Return (X, Y) of the center of cell containing provided text 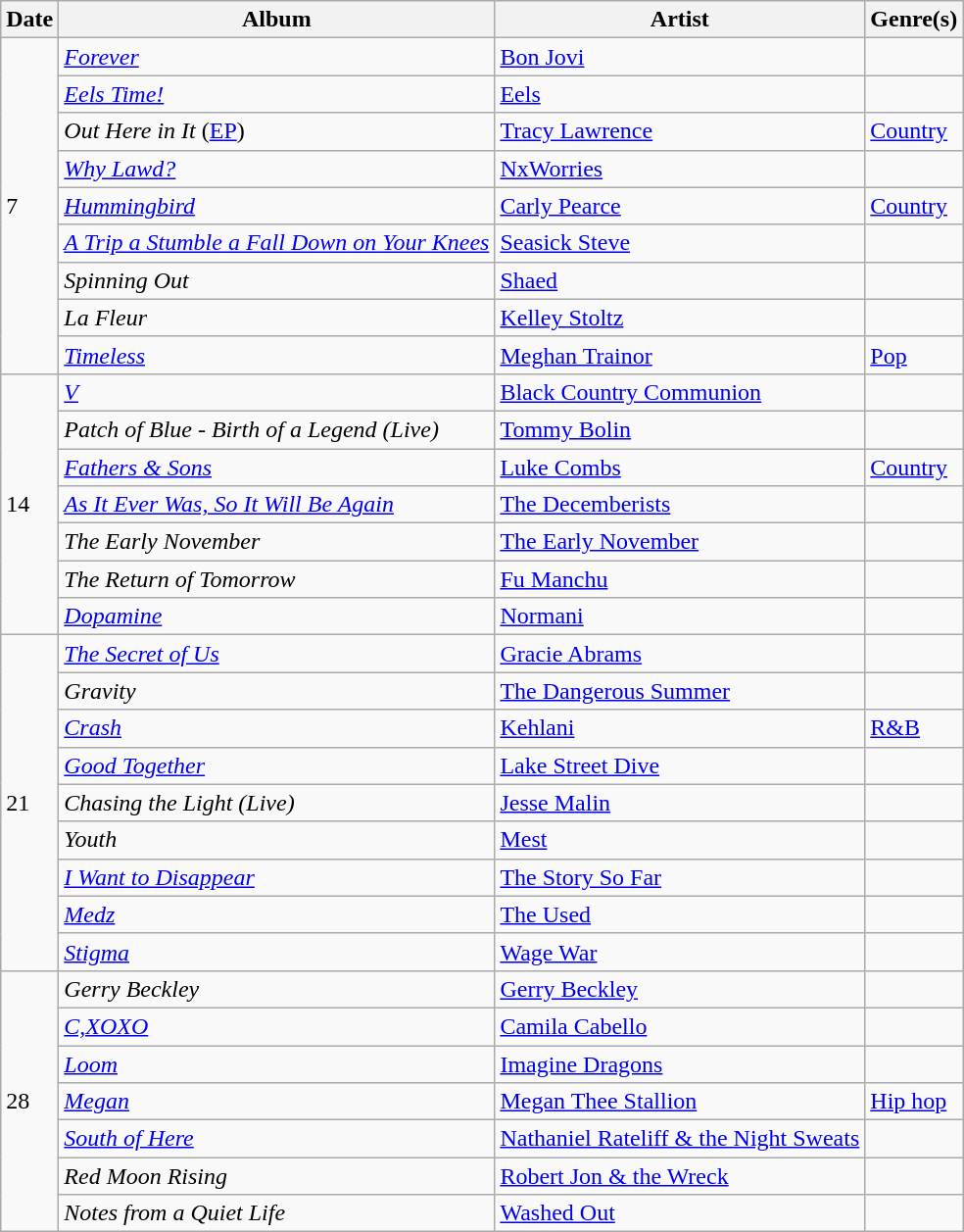
Timeless (276, 355)
Tracy Lawrence (680, 131)
Pop (914, 355)
The Used (680, 914)
Camila Cabello (680, 1026)
14 (29, 504)
Good Together (276, 765)
Hip hop (914, 1102)
Black Country Communion (680, 392)
Normani (680, 616)
Luke Combs (680, 468)
Washed Out (680, 1213)
Notes from a Quiet Life (276, 1213)
Kehlani (680, 728)
Out Here in It (EP) (276, 131)
Crash (276, 728)
Bon Jovi (680, 57)
Why Lawd? (276, 169)
7 (29, 206)
Spinning Out (276, 280)
A Trip a Stumble a Fall Down on Your Knees (276, 243)
The Secret of Us (276, 654)
Youth (276, 840)
South of Here (276, 1139)
Eels (680, 94)
Patch of Blue - Birth of a Legend (Live) (276, 429)
I Want to Disappear (276, 877)
Red Moon Rising (276, 1176)
Imagine Dragons (680, 1063)
Gracie Abrams (680, 654)
Shaed (680, 280)
The Story So Far (680, 877)
C,XOXO (276, 1026)
The Decemberists (680, 505)
As It Ever Was, So It Will Be Again (276, 505)
Chasing the Light (Live) (276, 803)
The Return of Tomorrow (276, 579)
Album (276, 20)
Gravity (276, 691)
Nathaniel Rateliff & the Night Sweats (680, 1139)
Tommy Bolin (680, 429)
Jesse Malin (680, 803)
Robert Jon & the Wreck (680, 1176)
Loom (276, 1063)
Dopamine (276, 616)
Date (29, 20)
Mest (680, 840)
Eels Time! (276, 94)
Hummingbird (276, 206)
Stigma (276, 952)
Fu Manchu (680, 579)
Wage War (680, 952)
Medz (276, 914)
21 (29, 804)
La Fleur (276, 318)
Carly Pearce (680, 206)
NxWorries (680, 169)
Megan (276, 1102)
V (276, 392)
Forever (276, 57)
R&B (914, 728)
Meghan Trainor (680, 355)
Artist (680, 20)
Fathers & Sons (276, 468)
Lake Street Dive (680, 765)
Megan Thee Stallion (680, 1102)
The Dangerous Summer (680, 691)
28 (29, 1101)
Seasick Steve (680, 243)
Genre(s) (914, 20)
Kelley Stoltz (680, 318)
